Determine the [x, y] coordinate at the center of the cell enclosing the given text.  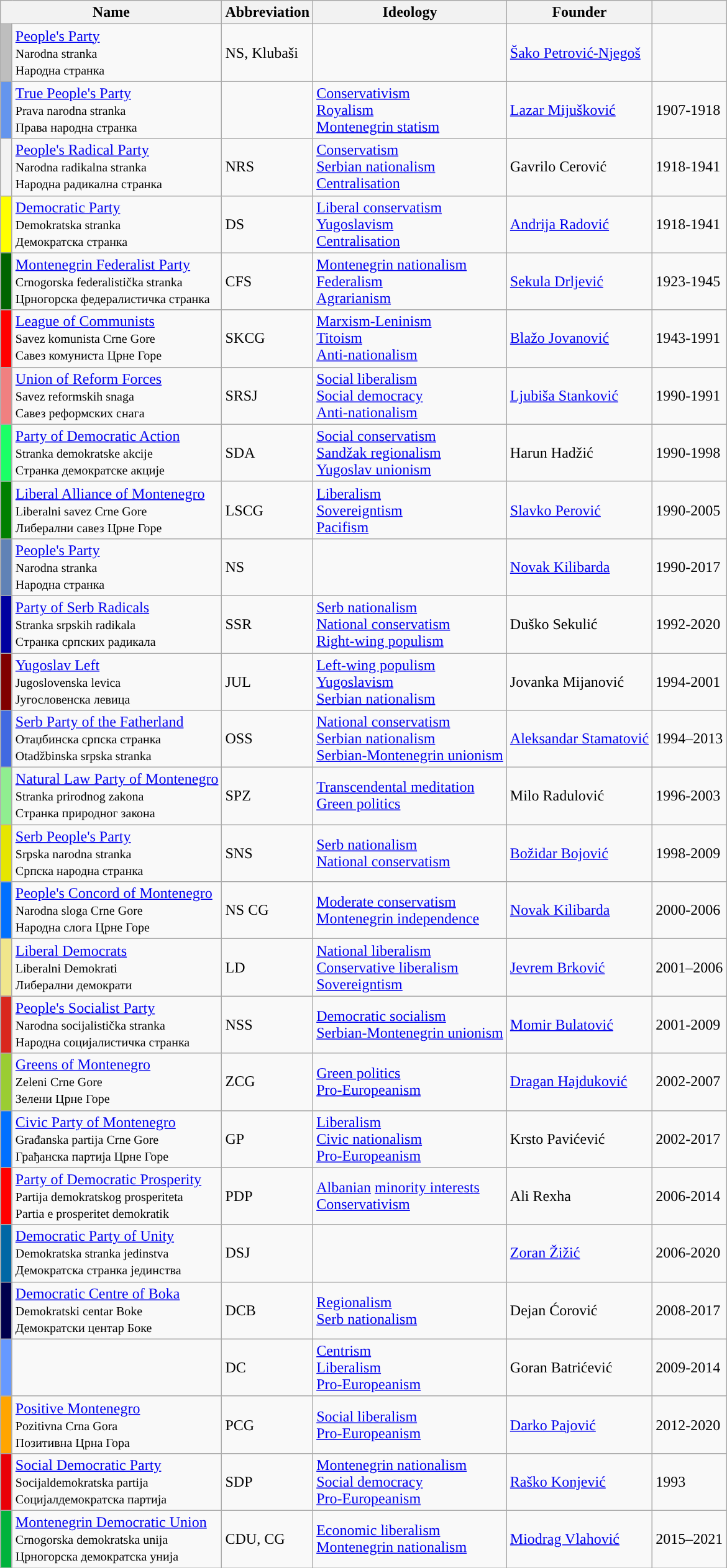
Serb Party of the FatherlandОтаџбинска српска странкаOtadžbinska srpska stranka [117, 739]
People's Concord of MontenegroNarodna sloga Crne GoreНародна слога Црне Горе [117, 910]
2006-2020 [690, 1253]
1990-1998 [690, 453]
1943-1991 [690, 338]
SDP [267, 1482]
Democratic Centre of BokaDemokratski centar BokeДемократски центар Боке [117, 1310]
Social Democratic PartySocijaldemokratska partijaСоцијалдемократска партија [117, 1482]
Democratic Party of UnityDemokratska stranka jedinstvaДемократска странка јединства [117, 1253]
DS [267, 224]
Momir Bulatović [579, 1025]
Union of Reform ForcesSavez reformskih snagaСавез реформских снага [117, 396]
Montenegrin Democratic UnionCrnogorska demokratska unijaЦрногорскa демократскa унијa [117, 1539]
1996-2003 [690, 796]
PCG [267, 1425]
DC [267, 1367]
Dragan Hajduković [579, 1082]
Goran Batrićević [579, 1367]
NS [267, 567]
NS CG [267, 910]
Serb nationalismNational conservatism [410, 853]
Lazar Mijušković [579, 110]
Liberal Alliance of MontenegroLiberalni savez Crne GoreЛиберални савез Црне Горе [117, 510]
Sekula Drljević [579, 281]
Blažo Jovanović [579, 338]
Economic liberalismMontenegrin nationalism [410, 1539]
2015–2021 [690, 1539]
1992-2020 [690, 624]
LiberalismSovereigntismPacifism [410, 510]
SRSJ [267, 396]
Transcendental meditationGreen politics [410, 796]
Duško Sekulić [579, 624]
Democratic PartyDemokratska strankaДемократска странка [117, 224]
2006-2014 [690, 1196]
League of CommunistsSavez komunista Crne GoreСавез комуниста Црне Горе [117, 338]
2000-2006 [690, 910]
CDU, CG [267, 1539]
Ali Rexha [579, 1196]
Democratic socialismSerbian-Montenegrin unionism [410, 1025]
Abbreviation [267, 12]
Raško Konjević [579, 1482]
1994–2013 [690, 739]
People's Socialist PartyNarodna socijalistička strankaНародна социјалистичка странка [117, 1025]
2012-2020 [690, 1425]
Left-wing populismYugoslavismSerbian nationalism [410, 682]
National conservatismSerbian nationalismSerbian-Montenegrin unionism [410, 739]
1993 [690, 1482]
NS, Klubaši [267, 53]
Albanian minority interestsConservativism [410, 1196]
Gavrilo Cerović [579, 167]
Party of Democratic ActionStranka demokratske akcijeСтранка демократске акције [117, 453]
1994-2001 [690, 682]
True People's PartyPrava narodna strankaПрава народна странка [117, 110]
Party of Serb RadicalsStranka srpskih radikalaСтранка српских радикала [117, 624]
Natural Law Party of MontenegroStranka prirodnog zakonaСтранка природног закона [117, 796]
CentrismLiberalismPro-Europeanism [410, 1367]
Montenegrin nationalismFederalismAgrarianism [410, 281]
GP [267, 1139]
Serb nationalismNational conservatismRight-wing populism [410, 624]
National liberalismConservative liberalismSovereigntism [410, 968]
Liberal conservatismYugoslavismCentralisation [410, 224]
ZCG [267, 1082]
Social conservatismSandžak regionalismYugoslav unionism [410, 453]
1990-2005 [690, 510]
Social liberalismPro-Europeanism [410, 1425]
2009-2014 [690, 1367]
PDP [267, 1196]
DCB [267, 1310]
1990-2017 [690, 567]
SPZ [267, 796]
Marxism-LeninismTitoismAnti-nationalism [410, 338]
Ideology [410, 12]
Civic Party of MontenegroGrađanska partija Crne GoreГрађанска партија Црне Горе [117, 1139]
Ljubiša Stanković [579, 396]
1923-1945 [690, 281]
Yugoslav Left Jugoslovenska levicaЈугословенска левица [117, 682]
Milo Radulović [579, 796]
Liberal DemocratsLiberalni DemokratiЛиберални демократи [117, 968]
Serb People's PartySrpska narodna strankaСрпска народна странка [117, 853]
Božidar Bojović [579, 853]
Dejan Ćorović [579, 1310]
SNS [267, 853]
ConservatismSerbian nationalismCentralisation [410, 167]
NSS [267, 1025]
Name [111, 12]
Harun Hadžić [579, 453]
CFS [267, 281]
2001-2009 [690, 1025]
Slavko Perović [579, 510]
SDA [267, 453]
LiberalismCivic nationalismPro-Europeanism [410, 1139]
JUL [267, 682]
Moderate conservatismMontenegrin independence [410, 910]
SSR [267, 624]
Montenegrin Federalist PartyCrnogorska federalistička strankaЦрногорска федералистичка странка [117, 281]
2008-2017 [690, 1310]
Andrija Radović [579, 224]
ConservativismRoyalismMontenegrin statism [410, 110]
Positive MontenegroPozitivna Crna GoraПозитивна Црна Гора [117, 1425]
Green politicsPro-Europeanism [410, 1082]
2001–2006 [690, 968]
Zoran Žižić [579, 1253]
Aleksandar Stamatović [579, 739]
Miodrag Vlahović [579, 1539]
Krsto Pavićević [579, 1139]
SKCG [267, 338]
Šako Petrović-Njegoš [579, 53]
People's Radical PartyNarodna radikalna strankaНародна радикална странка [117, 167]
NRS [267, 167]
Montenegrin nationalismSocial democracyPro-Europeanism [410, 1482]
Darko Pajović [579, 1425]
Jevrem Brković [579, 968]
LD [267, 968]
Jovanka Mijanović [579, 682]
Social liberalismSocial democracyAnti-nationalism [410, 396]
Greens of MontenegroZeleni Crne GoreЗелени Црне Горе [117, 1082]
1907-1918 [690, 110]
2002-2007 [690, 1082]
1998-2009 [690, 853]
Party of Democratic ProsperityPartija demokratskog prosperitetaPartia e prosperitet demokratik [117, 1196]
Founder [579, 12]
DSJ [267, 1253]
RegionalismSerb nationalism [410, 1310]
2002-2017 [690, 1139]
1990-1991 [690, 396]
LSCG [267, 510]
OSS [267, 739]
